Find where the given text appears and provide that cell's center as (x, y) coordinate. 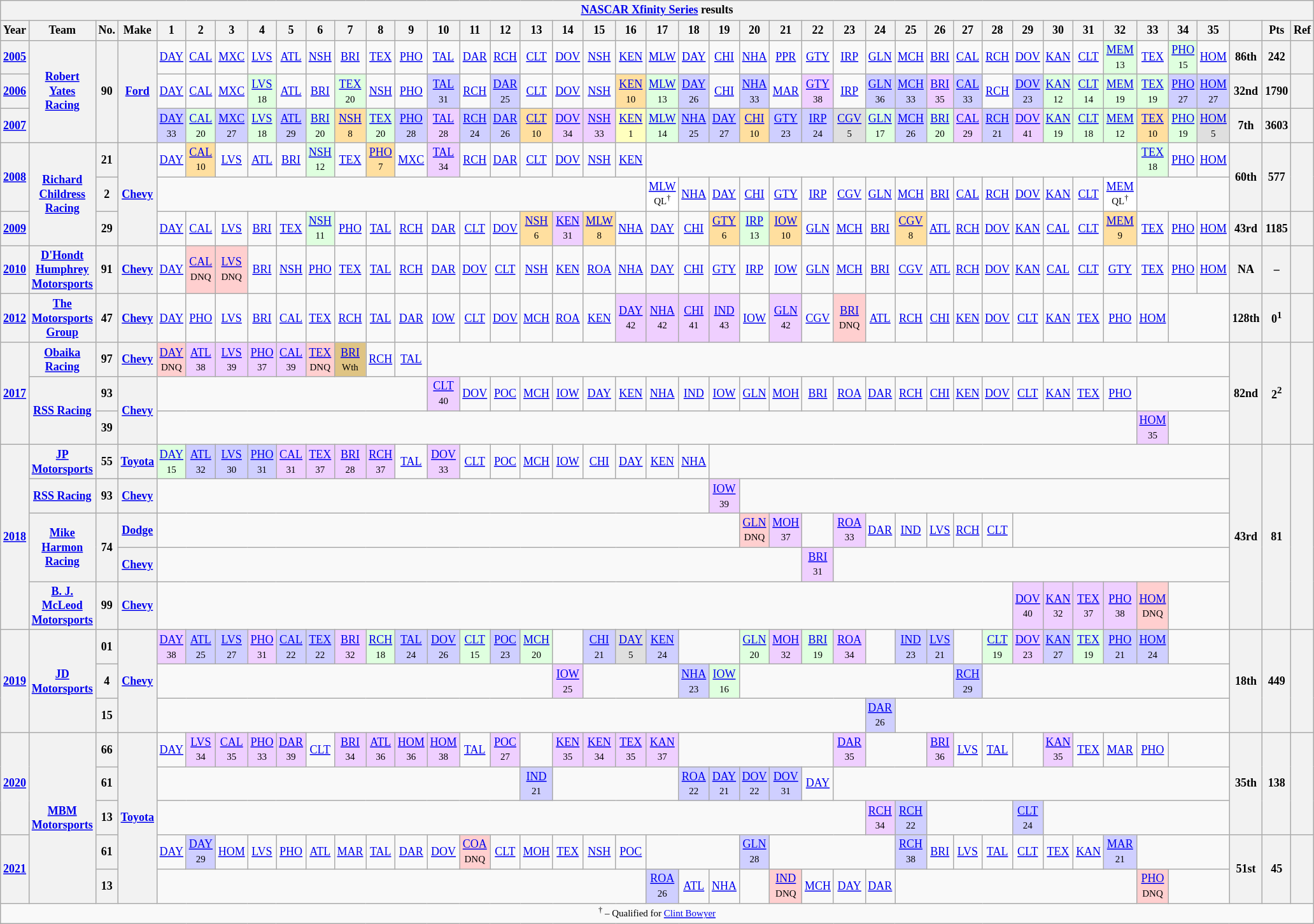
27 (968, 31)
NSH11 (320, 228)
CHI10 (754, 125)
25 (911, 31)
DAY15 (171, 462)
NSH12 (320, 160)
NHA25 (694, 125)
MEMQL† (1120, 194)
DAR25 (505, 92)
1 (171, 31)
ATL25 (201, 647)
BRI34 (350, 750)
DOV41 (1028, 125)
CAL29 (968, 125)
CGV5 (849, 125)
MEM9 (1120, 228)
Make (138, 31)
DOV40 (1028, 606)
14 (568, 31)
D'Hondt Humphrey Motorsports (62, 270)
CAL10 (201, 160)
81 (1277, 537)
3 (232, 31)
RCH24 (475, 125)
TAL31 (443, 92)
47 (107, 318)
2018 (15, 537)
TEX35 (631, 750)
RCH22 (911, 818)
The Motorsports Group (62, 318)
PHO19 (1183, 125)
Ford (138, 92)
DAY21 (724, 784)
TAL24 (411, 647)
51st (1246, 869)
91 (107, 270)
DOV26 (443, 647)
CGV8 (911, 228)
GLN36 (880, 92)
CLT40 (443, 394)
6 (320, 31)
MLW13 (662, 92)
55 (107, 462)
No. (107, 31)
30 (1058, 31)
2012 (15, 318)
NASCAR Xfinity Series results (657, 10)
RCH29 (968, 682)
2021 (15, 869)
242 (1277, 57)
16 (631, 31)
LVS21 (940, 647)
B. J. McLeod Motorsports (62, 606)
BRI36 (940, 750)
BRI19 (818, 647)
23 (849, 31)
CLT10 (536, 125)
IOW10 (786, 228)
Ref (1303, 31)
35th (1246, 784)
GTY6 (724, 228)
RCH18 (381, 647)
2019 (15, 681)
RCH21 (998, 125)
MXC27 (232, 125)
2009 (15, 228)
IRP24 (818, 125)
TEXDNQ (320, 360)
DAY27 (724, 125)
PHO38 (1120, 606)
DOV22 (754, 784)
MLW14 (662, 125)
LVS39 (232, 360)
CAL35 (232, 750)
CLT15 (475, 647)
MCH20 (536, 647)
PHO37 (262, 360)
12 (505, 31)
TEX22 (320, 647)
82nd (1246, 393)
HOM27 (1213, 92)
HOM5 (1213, 125)
577 (1277, 177)
JP Motorsports (62, 462)
LVS30 (232, 462)
HOMDNQ (1152, 606)
RCH38 (911, 852)
IND21 (536, 784)
1185 (1277, 228)
PHO15 (1183, 57)
CALDNQ (201, 270)
19 (724, 31)
MLWQL† (662, 194)
DOV33 (443, 462)
CAL39 (292, 360)
BRIWth (350, 360)
90 (107, 92)
KAN27 (1058, 647)
PHODNQ (1152, 886)
449 (1277, 681)
128th (1246, 318)
NSH33 (600, 125)
Obaika Racing (62, 360)
2010 (15, 270)
DAY26 (694, 92)
TEX10 (1152, 125)
ATL32 (201, 462)
NHA23 (694, 682)
Year (15, 31)
HOM38 (443, 750)
138 (1277, 784)
7 (350, 31)
86th (1246, 57)
26 (940, 31)
DAY42 (631, 318)
9 (411, 31)
ROA34 (849, 647)
MBM Motorsports (62, 818)
PHO28 (411, 125)
10 (443, 31)
Dodge (138, 530)
IOW16 (724, 682)
BRI28 (350, 462)
11 (475, 31)
KAN12 (1058, 92)
PHO21 (1120, 647)
CLT18 (1089, 125)
GLNDNQ (754, 530)
60th (1246, 177)
18th (1246, 681)
MLW (662, 57)
IOW25 (568, 682)
35 (1213, 31)
DAR35 (849, 750)
7th (1246, 125)
24 (880, 31)
PHO27 (1183, 92)
TAL28 (443, 125)
GLN20 (754, 647)
GLN17 (880, 125)
2006 (15, 92)
32nd (1246, 92)
CLT24 (1028, 818)
CAL22 (292, 647)
MEM19 (1120, 92)
BRIDNQ (849, 318)
KEN35 (568, 750)
KAN37 (662, 750)
PPR (786, 57)
ATL38 (201, 360)
MOH37 (786, 530)
Pts (1277, 31)
NSH6 (536, 228)
34 (1183, 31)
39 (107, 428)
DAR39 (292, 750)
20 (754, 31)
99 (107, 606)
TEX18 (1152, 160)
LVSDNQ (232, 270)
CLT19 (998, 647)
NHA42 (662, 318)
2008 (15, 177)
NHA33 (754, 92)
MOH32 (786, 647)
PHO7 (381, 160)
HOM35 (1152, 428)
97 (107, 360)
DAY29 (201, 852)
5 (292, 31)
Mike Harmon Racing (62, 547)
ROA22 (694, 784)
18 (694, 31)
3603 (1277, 125)
LVS34 (201, 750)
IND23 (911, 647)
2005 (15, 57)
MEM13 (1120, 57)
COADNQ (475, 852)
GTY23 (786, 125)
66 (107, 750)
28 (998, 31)
17 (662, 31)
ATL29 (292, 125)
ATL36 (381, 750)
BRI35 (940, 92)
MEM12 (1120, 125)
KAN35 (1058, 750)
MAR21 (1120, 852)
31 (1089, 31)
CLT14 (1089, 92)
BRI32 (350, 647)
KEN10 (631, 92)
DAY33 (171, 125)
DOV34 (568, 125)
INDDNQ (786, 886)
Richard Childress Racing (62, 194)
NA (1246, 270)
POC23 (505, 647)
KEN24 (662, 647)
TAL34 (443, 160)
CAL20 (201, 125)
74 (107, 547)
45 (1277, 869)
ROA26 (662, 886)
GLN42 (786, 318)
RCH34 (880, 818)
MLW8 (600, 228)
IND43 (724, 318)
DAY5 (631, 647)
POC27 (505, 750)
2020 (15, 784)
2007 (15, 125)
8 (381, 31)
IOW39 (724, 496)
IRP13 (754, 228)
33 (1152, 31)
KAN32 (1058, 606)
KAN19 (1058, 125)
– (1277, 270)
32 (1120, 31)
CAL33 (968, 92)
MCH33 (911, 92)
MCH26 (911, 125)
NSH8 (350, 125)
KEN34 (600, 750)
PHO33 (262, 750)
DAY38 (171, 647)
2017 (15, 393)
CHI41 (694, 318)
Team (62, 31)
† – Qualified for Clint Bowyer (657, 913)
GLN28 (754, 852)
KEN31 (568, 228)
CAL31 (292, 462)
1790 (1277, 92)
ROA33 (849, 530)
KEN1 (631, 125)
BRI31 (818, 564)
HOM24 (1152, 647)
Robert Yates Racing (62, 92)
DAYDNQ (171, 360)
JD Motorsports (62, 681)
GTY38 (818, 92)
LVS27 (232, 647)
CHI21 (600, 647)
RCH37 (381, 462)
HOM36 (411, 750)
DOV31 (786, 784)
